Search for the cell housing the specified text and yield its (x, y) center coordinate. 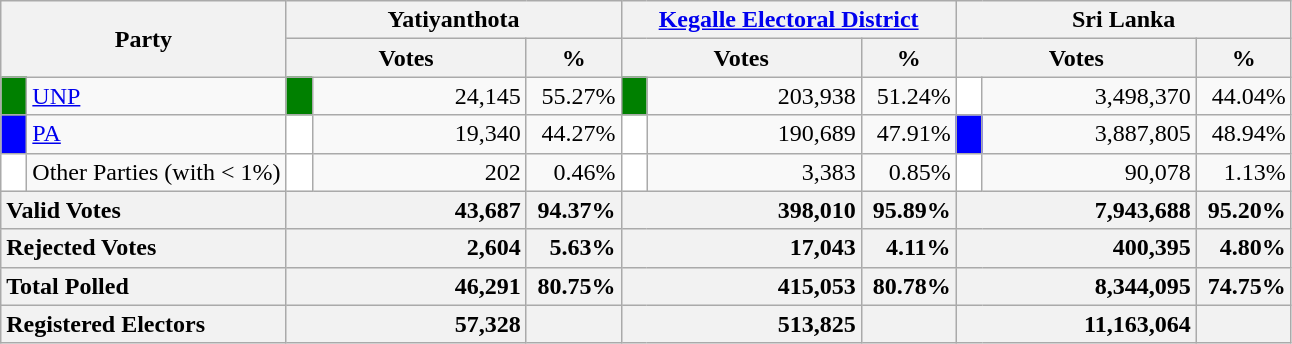
74.75% (1244, 286)
3,383 (754, 172)
5.63% (574, 248)
Rejected Votes (144, 248)
UNP (156, 96)
11,163,064 (1076, 324)
0.46% (574, 172)
Total Polled (144, 286)
400,395 (1076, 248)
44.27% (574, 134)
415,053 (741, 286)
94.37% (574, 210)
8,344,095 (1076, 286)
44.04% (1244, 96)
46,291 (406, 286)
90,078 (1089, 172)
95.20% (1244, 210)
17,043 (741, 248)
513,825 (741, 324)
190,689 (754, 134)
398,010 (741, 210)
48.94% (1244, 134)
2,604 (406, 248)
3,887,805 (1089, 134)
202 (419, 172)
1.13% (1244, 172)
PA (156, 134)
24,145 (419, 96)
Valid Votes (144, 210)
Registered Electors (144, 324)
Party (144, 39)
51.24% (908, 96)
7,943,688 (1076, 210)
80.78% (908, 286)
Yatiyanthota (454, 20)
95.89% (908, 210)
Kegalle Electoral District (788, 20)
43,687 (406, 210)
19,340 (419, 134)
Sri Lanka (1124, 20)
203,938 (754, 96)
3,498,370 (1089, 96)
Other Parties (with < 1%) (156, 172)
4.11% (908, 248)
47.91% (908, 134)
55.27% (574, 96)
80.75% (574, 286)
0.85% (908, 172)
4.80% (1244, 248)
57,328 (406, 324)
